Determine the (X, Y) coordinate at the center of the cell enclosing the given text.  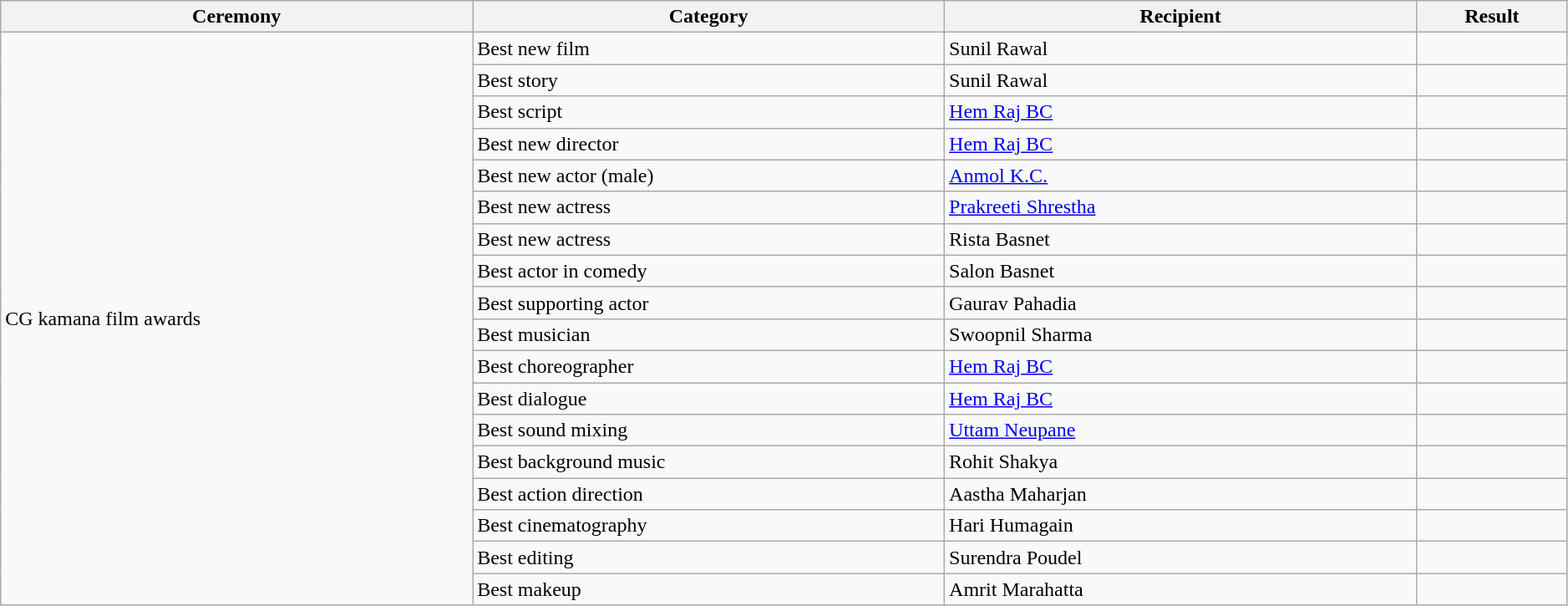
Swoopnil Sharma (1181, 334)
Best new actor (male) (708, 176)
Hari Humagain (1181, 526)
Best cinematography (708, 526)
Best new director (708, 144)
Best editing (708, 558)
Rohit Shakya (1181, 462)
Surendra Poudel (1181, 558)
Category (708, 17)
Best sound mixing (708, 430)
Uttam Neupane (1181, 430)
Best new film (708, 48)
Gaurav Pahadia (1181, 303)
Best supporting actor (708, 303)
Result (1492, 17)
Ceremony (237, 17)
CG kamana film awards (237, 319)
Best action direction (708, 494)
Best musician (708, 334)
Best makeup (708, 589)
Prakreeti Shrestha (1181, 207)
Amrit Marahatta (1181, 589)
Anmol K.C. (1181, 176)
Rista Basnet (1181, 239)
Recipient (1181, 17)
Best story (708, 80)
Salon Basnet (1181, 271)
Best choreographer (708, 366)
Best script (708, 112)
Aastha Maharjan (1181, 494)
Best background music (708, 462)
Best actor in comedy (708, 271)
Best dialogue (708, 399)
